Detect which cell encompasses the target text, then output its [X, Y] center coordinate. 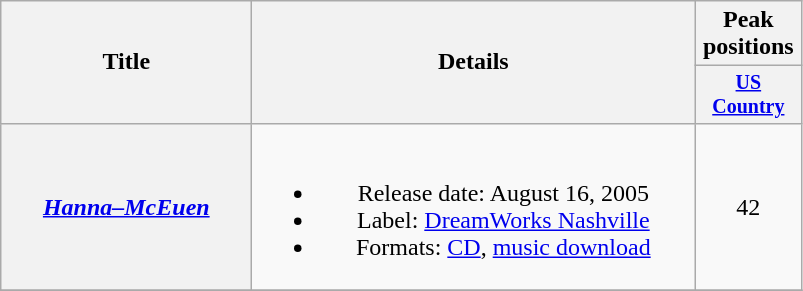
Peak positions [748, 34]
42 [748, 206]
Title [126, 62]
Release date: August 16, 2005Label: DreamWorks NashvilleFormats: CD, music download [474, 206]
Hanna–McEuen [126, 206]
US Country [748, 94]
Details [474, 62]
